Detect which cell encompasses the target text, then output its [x, y] center coordinate. 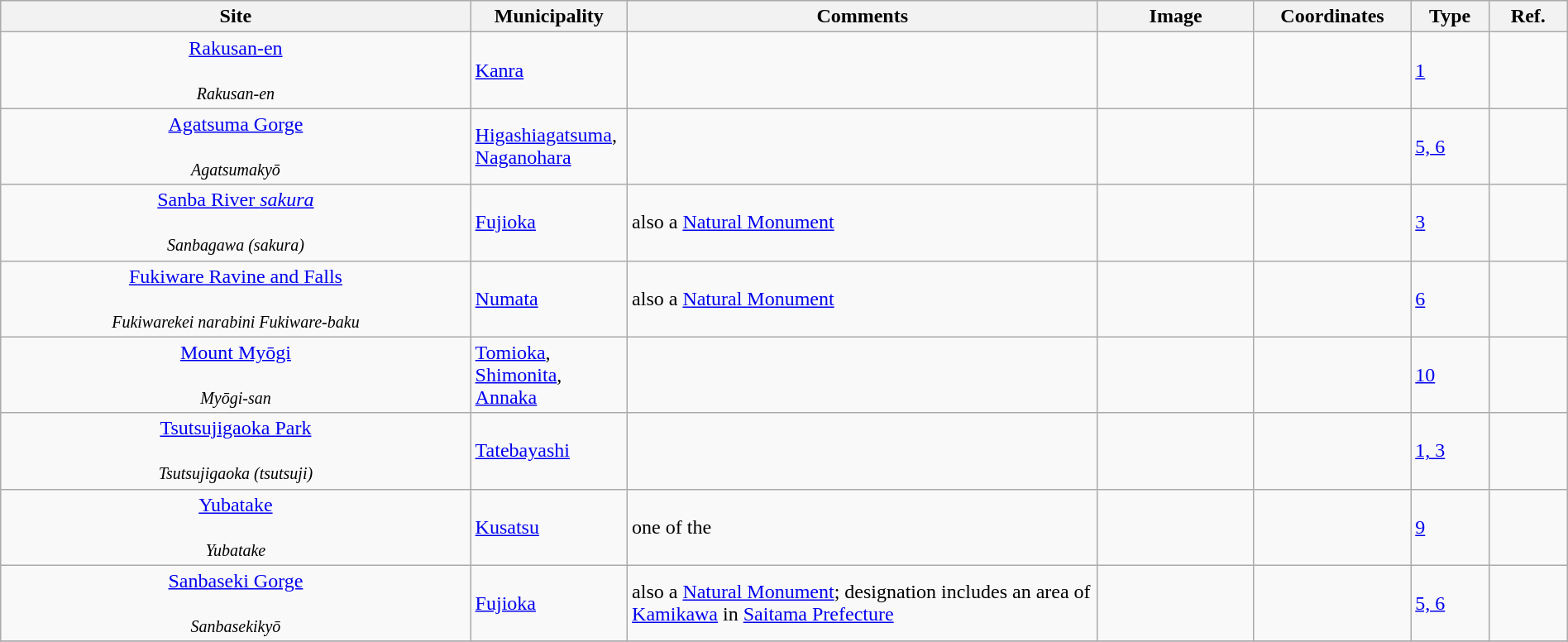
Comments [863, 17]
Kanra [549, 70]
one of the [863, 527]
Type [1451, 17]
Sanbaseki GorgeSanbasekikyō [236, 603]
Agatsuma GorgeAgatsumakyō [236, 146]
Ref. [1528, 17]
Rakusan-enRakusan-en [236, 70]
Site [236, 17]
6 [1451, 299]
10 [1451, 375]
YubatakeYubatake [236, 527]
Tomioka, Shimonita, Annaka [549, 375]
Coordinates [1331, 17]
9 [1451, 527]
3 [1451, 223]
Higashiagatsuma, Naganohara [549, 146]
Municipality [549, 17]
Mount MyōgiMyōgi-san [236, 375]
Tatebayashi [549, 451]
Sanba River sakuraSanbagawa (sakura) [236, 223]
Kusatsu [549, 527]
Numata [549, 299]
1, 3 [1451, 451]
also a Natural Monument; designation includes an area of Kamikawa in Saitama Prefecture [863, 603]
Fukiware Ravine and FallsFukiwarekei narabini Fukiware-baku [236, 299]
Tsutsujigaoka Park Tsutsujigaoka (tsutsuji) [236, 451]
Image [1176, 17]
1 [1451, 70]
